Locate the cell with the specified text and output its (X, Y) center coordinate. 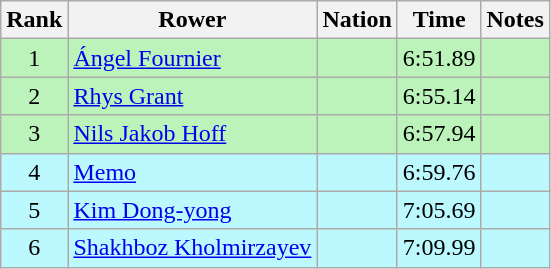
Rower (192, 20)
4 (34, 172)
2 (34, 96)
3 (34, 134)
Kim Dong-yong (192, 210)
Memo (192, 172)
Rank (34, 20)
Rhys Grant (192, 96)
7:05.69 (439, 210)
6 (34, 248)
7:09.99 (439, 248)
1 (34, 58)
Nation (357, 20)
6:59.76 (439, 172)
Shakhboz Kholmirzayev (192, 248)
Notes (515, 20)
5 (34, 210)
Nils Jakob Hoff (192, 134)
6:51.89 (439, 58)
6:55.14 (439, 96)
6:57.94 (439, 134)
Time (439, 20)
Ángel Fournier (192, 58)
